Search for the cell housing the specified text and yield its [x, y] center coordinate. 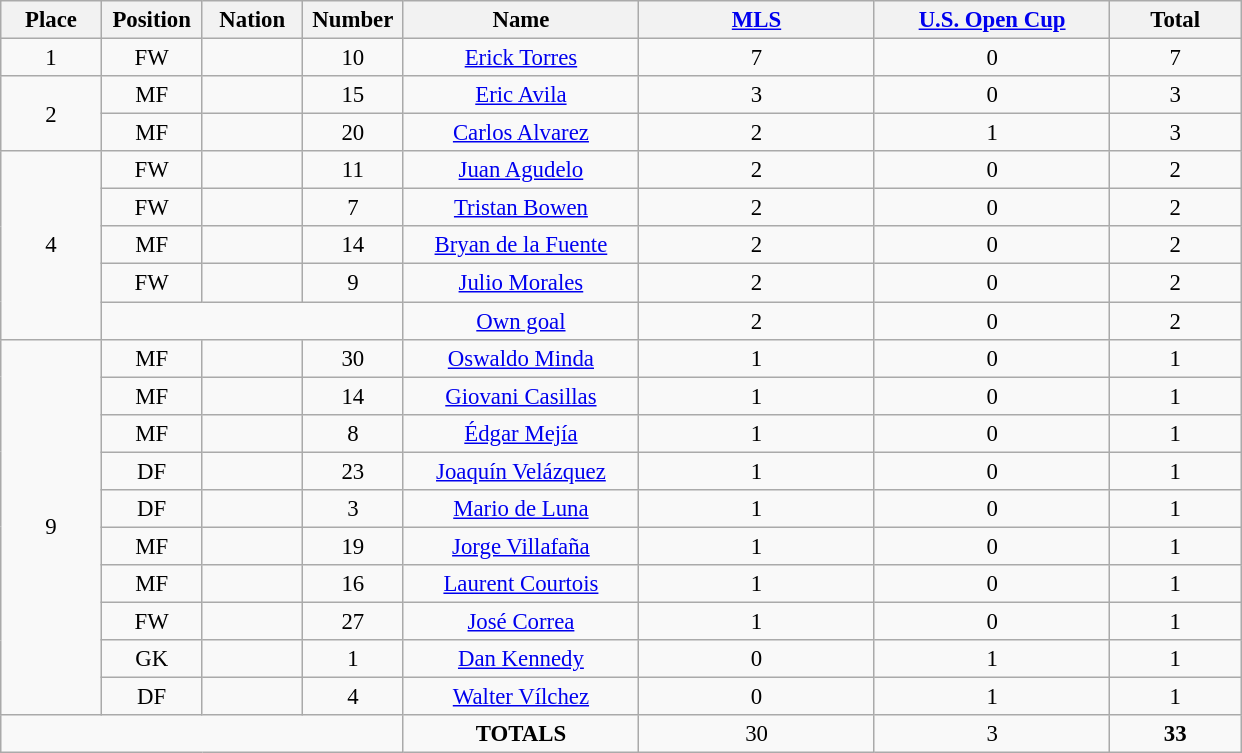
15 [354, 95]
Dan Kennedy [521, 659]
U.S. Open Cup [992, 20]
10 [354, 58]
Julio Morales [521, 283]
MLS [757, 20]
Position [152, 20]
11 [354, 170]
Erick Torres [521, 58]
Own goal [521, 321]
Joaquín Velázquez [521, 471]
8 [354, 433]
23 [354, 471]
Bryan de la Fuente [521, 245]
Carlos Alvarez [521, 133]
Nation [252, 20]
Total [1176, 20]
20 [354, 133]
Eric Avila [521, 95]
Walter Vílchez [521, 697]
Oswaldo Minda [521, 358]
Place [52, 20]
19 [354, 546]
Giovani Casillas [521, 396]
Juan Agudelo [521, 170]
Name [521, 20]
Laurent Courtois [521, 584]
Number [354, 20]
33 [1176, 734]
16 [354, 584]
Édgar Mejía [521, 433]
Tristan Bowen [521, 208]
GK [152, 659]
Jorge Villafaña [521, 546]
TOTALS [521, 734]
27 [354, 621]
Mario de Luna [521, 509]
José Correa [521, 621]
